Search for the cell housing the specified text and yield its [x, y] center coordinate. 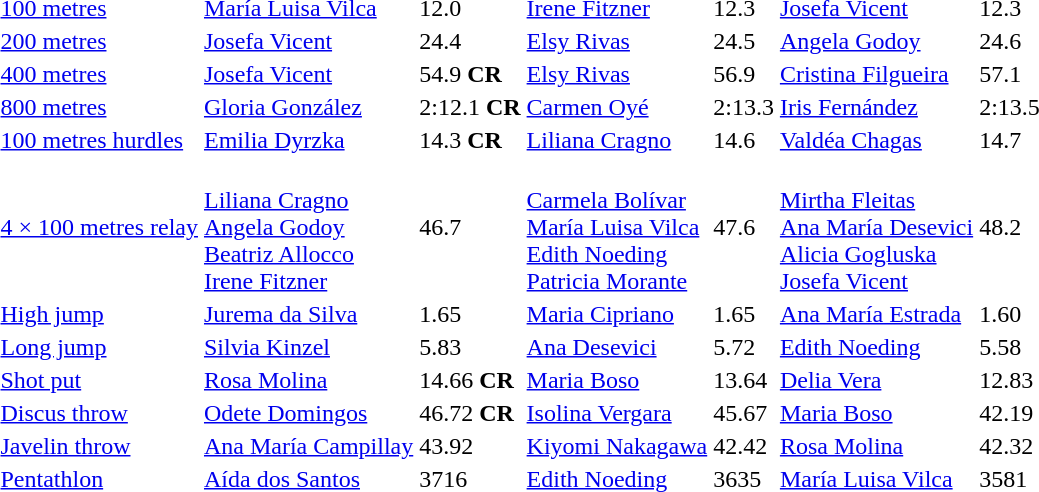
54.9 CR [470, 74]
Iris Fernández [876, 107]
24.5 [744, 41]
2:12.1 CR [470, 107]
Angela Godoy [876, 41]
Edith Noeding [876, 347]
Jurema da Silva [308, 314]
Kiyomi Nakagawa [617, 446]
Delia Vera [876, 380]
14.66 CR [470, 380]
Maria Cipriano [617, 314]
2:13.3 [744, 107]
Silvia Kinzel [308, 347]
13.64 [744, 380]
46.7 [470, 227]
Emilia Dyrzka [308, 140]
Ana María Campillay [308, 446]
56.9 [744, 74]
Mirtha FleitasAna María DeseviciAlicia GogluskaJosefa Vicent [876, 227]
Liliana Cragno [617, 140]
42.42 [744, 446]
Gloria González [308, 107]
Valdéa Chagas [876, 140]
46.72 CR [470, 413]
47.6 [744, 227]
Liliana CragnoAngela GodoyBeatriz AlloccoIrene Fitzner [308, 227]
14.3 CR [470, 140]
Odete Domingos [308, 413]
14.6 [744, 140]
24.4 [470, 41]
Cristina Filgueira [876, 74]
43.92 [470, 446]
Ana María Estrada [876, 314]
5.72 [744, 347]
5.83 [470, 347]
Ana Desevici [617, 347]
Carmen Oyé [617, 107]
Isolina Vergara [617, 413]
Carmela BolívarMaría Luisa VilcaEdith NoedingPatricia Morante [617, 227]
45.67 [744, 413]
